Search for the cell housing the specified text and yield its (x, y) center coordinate. 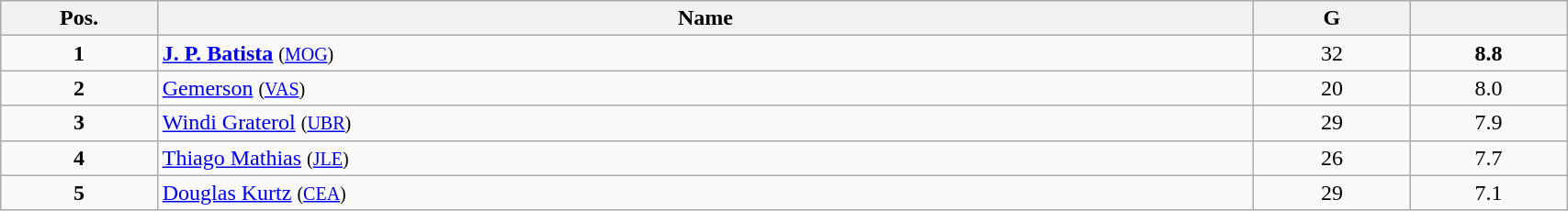
5 (79, 193)
J. P. Batista (MOG) (705, 53)
3 (79, 123)
Thiago Mathias (JLE) (705, 158)
G (1332, 18)
Windi Graterol (UBR) (705, 123)
Gemerson (VAS) (705, 88)
Pos. (79, 18)
7.7 (1488, 158)
20 (1332, 88)
32 (1332, 53)
Douglas Kurtz (CEA) (705, 193)
7.9 (1488, 123)
4 (79, 158)
Name (705, 18)
8.0 (1488, 88)
26 (1332, 158)
8.8 (1488, 53)
1 (79, 53)
2 (79, 88)
7.1 (1488, 193)
